Search for the cell housing the specified text and yield its [x, y] center coordinate. 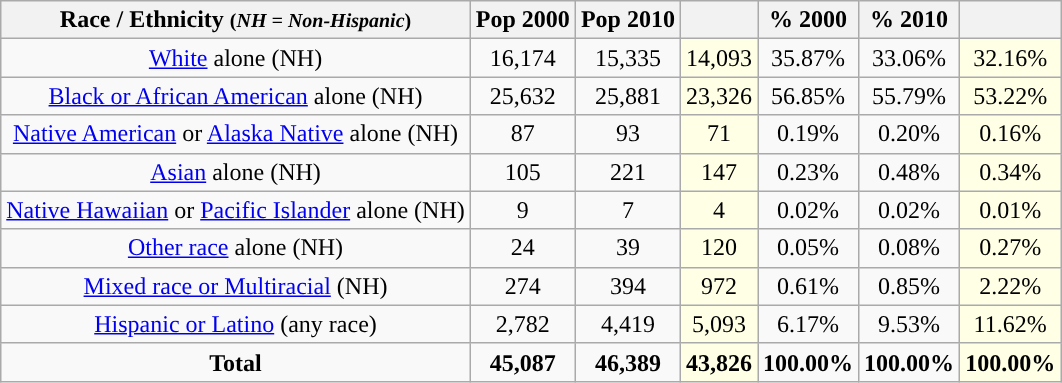
% 2000 [808, 20]
87 [522, 134]
11.62% [1010, 324]
0.23% [808, 172]
0.34% [1010, 172]
Mixed race or Multiracial (NH) [236, 286]
221 [628, 172]
55.79% [910, 96]
% 2010 [910, 20]
16,174 [522, 58]
56.85% [808, 96]
0.48% [910, 172]
Hispanic or Latino (any race) [236, 324]
45,087 [522, 362]
23,326 [718, 96]
120 [718, 248]
14,093 [718, 58]
Other race alone (NH) [236, 248]
5,093 [718, 324]
25,632 [522, 96]
0.01% [1010, 210]
24 [522, 248]
972 [718, 286]
43,826 [718, 362]
33.06% [910, 58]
25,881 [628, 96]
2.22% [1010, 286]
0.16% [1010, 134]
53.22% [1010, 96]
7 [628, 210]
6.17% [808, 324]
32.16% [1010, 58]
4 [718, 210]
394 [628, 286]
0.05% [808, 248]
46,389 [628, 362]
Native Hawaiian or Pacific Islander alone (NH) [236, 210]
105 [522, 172]
2,782 [522, 324]
0.19% [808, 134]
Total [236, 362]
0.08% [910, 248]
White alone (NH) [236, 58]
0.20% [910, 134]
Black or African American alone (NH) [236, 96]
Pop 2010 [628, 20]
71 [718, 134]
0.61% [808, 286]
4,419 [628, 324]
Asian alone (NH) [236, 172]
Native American or Alaska Native alone (NH) [236, 134]
0.85% [910, 286]
147 [718, 172]
39 [628, 248]
9 [522, 210]
93 [628, 134]
35.87% [808, 58]
9.53% [910, 324]
Race / Ethnicity (NH = Non-Hispanic) [236, 20]
0.27% [1010, 248]
274 [522, 286]
15,335 [628, 58]
Pop 2000 [522, 20]
